Find where the given text appears and provide that cell's center as (x, y) coordinate. 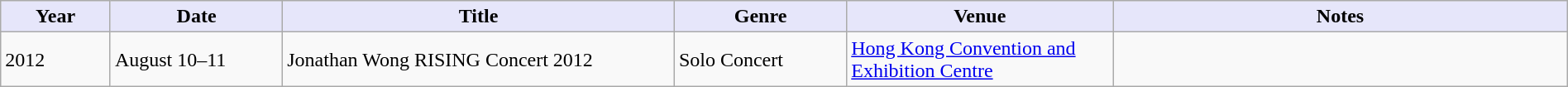
August 10–11 (196, 60)
Year (56, 17)
Genre (760, 17)
Solo Concert (760, 60)
Jonathan Wong RISING Concert 2012 (479, 60)
Venue (980, 17)
Date (196, 17)
Hong Kong Convention and Exhibition Centre (980, 60)
2012 (56, 60)
Notes (1340, 17)
Title (479, 17)
